Output the (X, Y) coordinate of the center of the cell containing the given text.  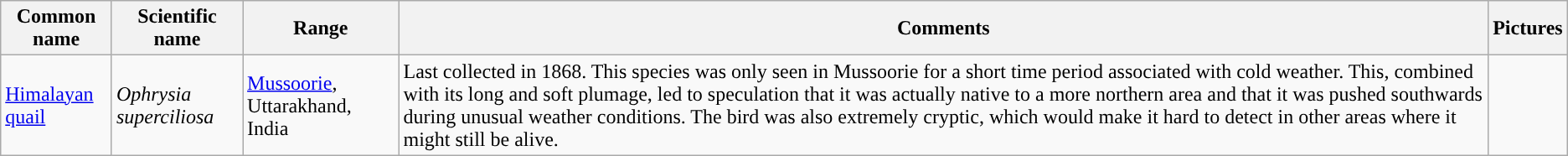
Pictures (1528, 29)
Mussoorie, Uttarakhand, India (321, 106)
Ophrysia superciliosa (177, 106)
Scientific name (177, 29)
Range (321, 29)
Common name (57, 29)
Comments (943, 29)
Himalayan quail (57, 106)
